Provide the (x, y) coordinate of the cell's center where the given text is located.  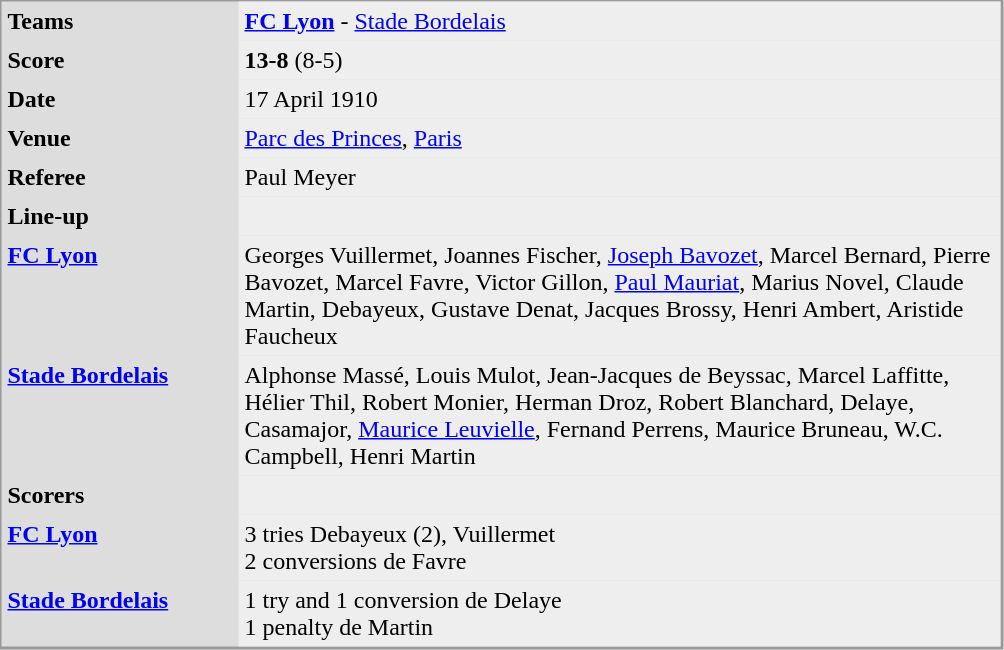
Line-up (120, 216)
Scorers (120, 496)
Parc des Princes, Paris (619, 138)
13-8 (8-5) (619, 60)
Venue (120, 138)
Referee (120, 178)
1 try and 1 conversion de Delaye1 penalty de Martin (619, 613)
3 tries Debayeux (2), Vuillermet2 conversions de Favre (619, 547)
Score (120, 60)
Paul Meyer (619, 178)
FC Lyon - Stade Bordelais (619, 22)
Teams (120, 22)
17 April 1910 (619, 100)
Date (120, 100)
